Identify which cell holds the provided text, then report its (X, Y) central coordinate. 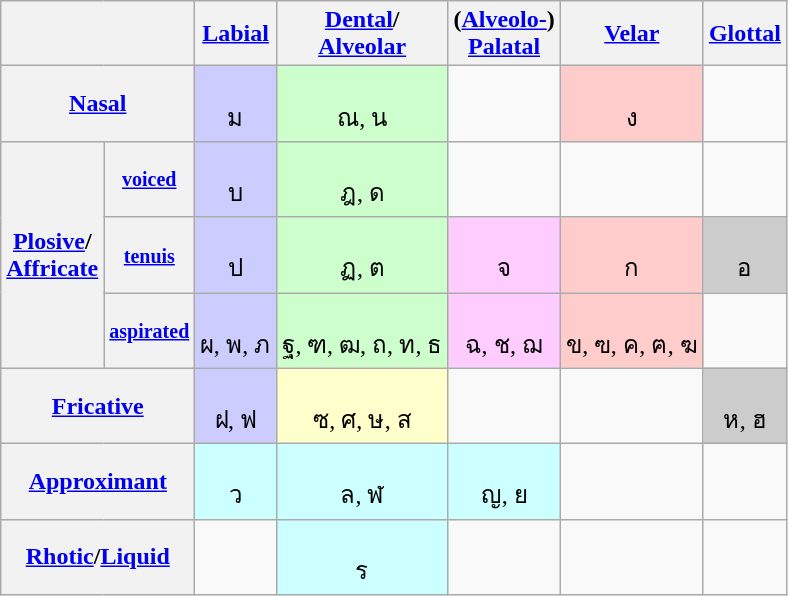
ข, ฃ, ค, ฅ, ฆ (632, 330)
บ (236, 179)
ฎ, ด (362, 179)
ร (362, 557)
ห, ฮ (744, 406)
tenuis (150, 255)
(Alveolo-) Palatal (504, 34)
ณ, น (362, 104)
Glottal (744, 34)
Fricative (98, 406)
ว (236, 482)
ก (632, 255)
ผ, พ, ภ (236, 330)
voiced (150, 179)
ฉ, ช, ฌ (504, 330)
Approximant (98, 482)
Plosive/Affricate (52, 254)
ล, ฬ (362, 482)
ญ, ย (504, 482)
ฝ, ฟ (236, 406)
ฐ, ฑ, ฒ, ถ, ท, ธ (362, 330)
Labial (236, 34)
aspirated (150, 330)
ฏ, ต (362, 255)
ซ, ศ, ษ, ส (362, 406)
Dental/ Alveolar (362, 34)
Nasal (98, 104)
ง (632, 104)
ป (236, 255)
ม (236, 104)
อ (744, 255)
Velar (632, 34)
จ (504, 255)
Rhotic/Liquid (98, 557)
